Output the (X, Y) coordinate of the center of the cell containing the given text.  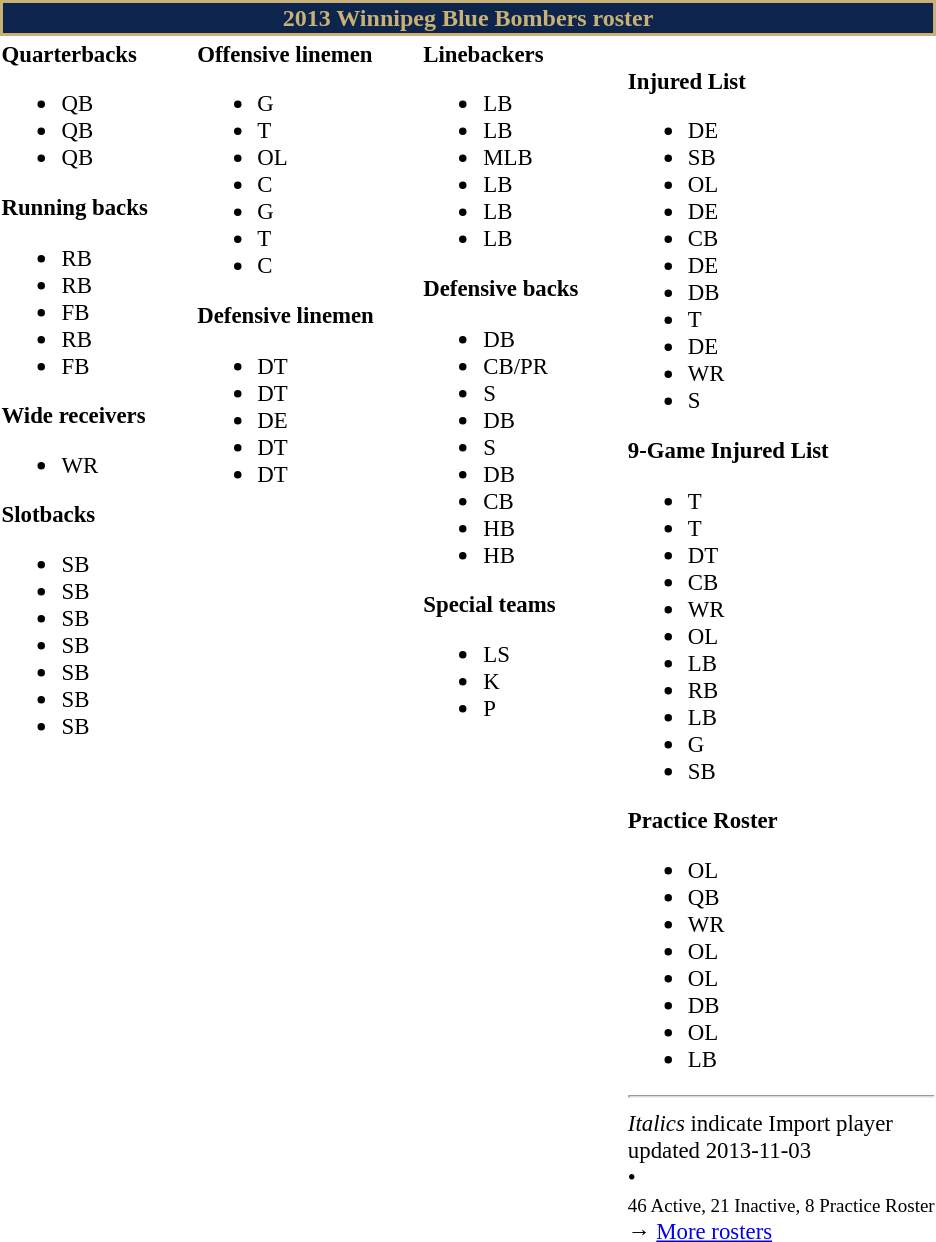
2013 Winnipeg Blue Bombers roster (468, 18)
